Capture the cell that displays the provided text and extract its [X, Y] central coordinate. 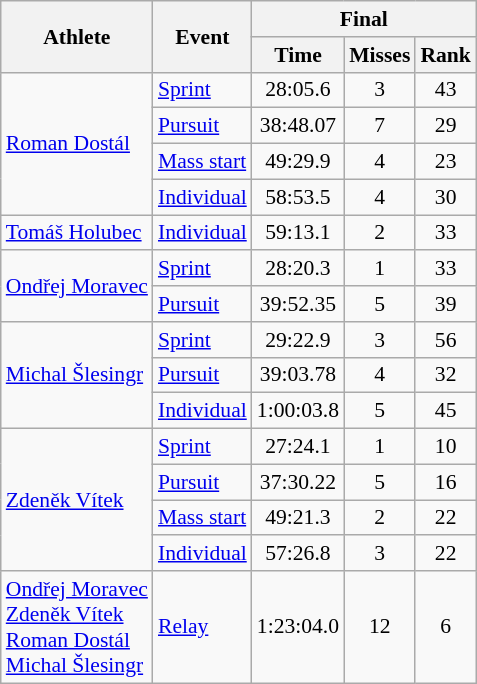
43 [446, 90]
Rank [446, 55]
49:29.9 [298, 162]
29:22.9 [298, 340]
28:20.3 [298, 269]
59:13.1 [298, 233]
56 [446, 340]
Roman Dostál [77, 143]
27:24.1 [298, 447]
28:05.6 [298, 90]
6 [446, 627]
45 [446, 411]
10 [446, 447]
12 [380, 627]
Relay [202, 627]
29 [446, 126]
Time [298, 55]
Ondřej MoravecZdeněk VítekRoman DostálMichal Šlesingr [77, 627]
Event [202, 36]
7 [380, 126]
Misses [380, 55]
39:52.35 [298, 304]
Tomáš Holubec [77, 233]
30 [446, 197]
49:21.3 [298, 518]
16 [446, 482]
37:30.22 [298, 482]
58:53.5 [298, 197]
Ondřej Moravec [77, 286]
39 [446, 304]
39:03.78 [298, 375]
Final [364, 19]
Athlete [77, 36]
Zdeněk Vítek [77, 500]
38:48.07 [298, 126]
Michal Šlesingr [77, 376]
23 [446, 162]
57:26.8 [298, 554]
1:23:04.0 [298, 627]
32 [446, 375]
1:00:03.8 [298, 411]
